Scan for the cell matching the given text and deliver its [x, y] coordinate at center. 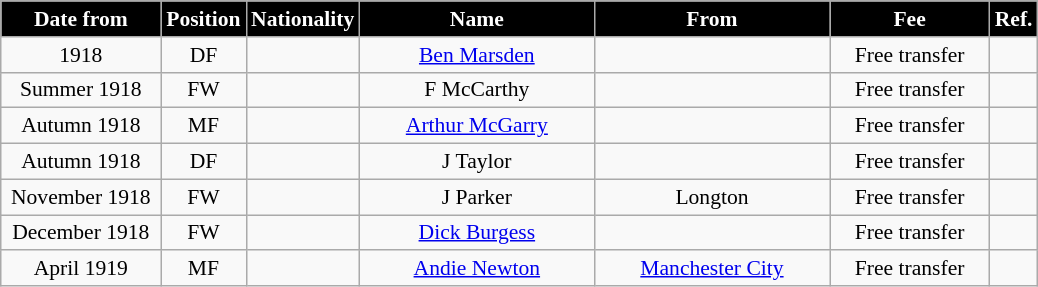
Andie Newton [476, 269]
Manchester City [712, 269]
Nationality [302, 19]
April 1919 [81, 269]
From [712, 19]
1918 [81, 55]
Summer 1918 [81, 90]
Name [476, 19]
Ben Marsden [476, 55]
Dick Burgess [476, 233]
Ref. [1014, 19]
J Parker [476, 197]
Longton [712, 197]
Arthur McGarry [476, 126]
November 1918 [81, 197]
Fee [910, 19]
December 1918 [81, 233]
F McCarthy [476, 90]
Position [204, 19]
J Taylor [476, 162]
Date from [81, 19]
